From the cell containing the given text, extract its center point as [x, y] coordinate. 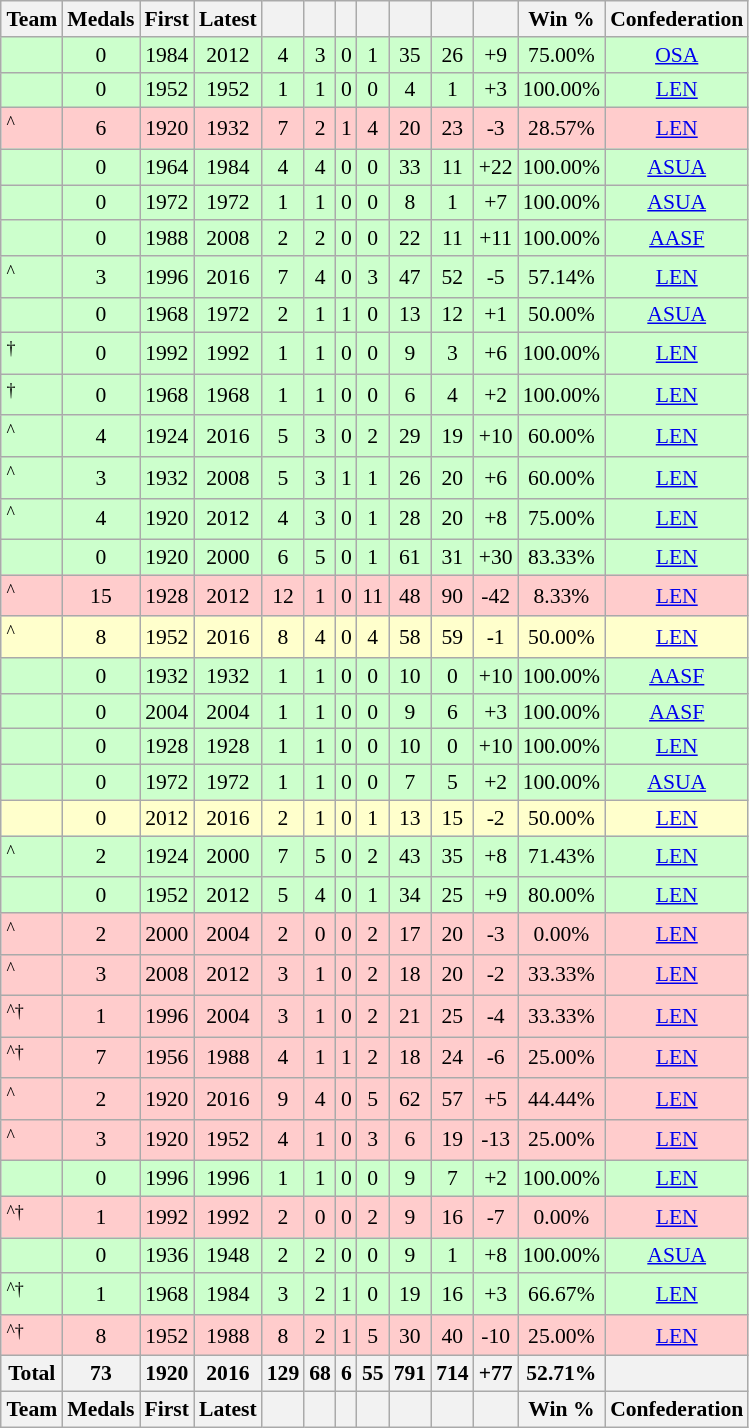
714 [452, 1374]
90 [452, 596]
59 [452, 638]
+1 [496, 316]
+22 [496, 167]
-10 [496, 1336]
1936 [167, 1256]
+30 [496, 558]
129 [284, 1374]
43 [410, 856]
62 [410, 1098]
40 [452, 1336]
52 [452, 276]
17 [410, 934]
58 [410, 638]
61 [410, 558]
23 [452, 128]
-13 [496, 1140]
1948 [228, 1256]
+77 [496, 1374]
-7 [496, 1218]
29 [410, 436]
24 [452, 1058]
-5 [496, 276]
71.43% [562, 856]
Total [32, 1374]
OSA [676, 55]
52.71% [562, 1374]
-6 [496, 1058]
8.33% [562, 596]
30 [410, 1336]
33 [410, 167]
57 [452, 1098]
57.14% [562, 276]
21 [410, 1016]
55 [373, 1374]
28 [410, 518]
22 [410, 239]
80.00% [562, 895]
1956 [167, 1058]
+5 [496, 1098]
44.44% [562, 1098]
+11 [496, 239]
1964 [167, 167]
31 [452, 558]
66.67% [562, 1294]
47 [410, 276]
73 [100, 1374]
83.33% [562, 558]
48 [410, 596]
68 [320, 1374]
34 [410, 895]
-42 [496, 596]
28.57% [562, 128]
791 [410, 1374]
+7 [496, 203]
-1 [496, 638]
-4 [496, 1016]
